Scan for the cell matching the given text and deliver its [x, y] coordinate at center. 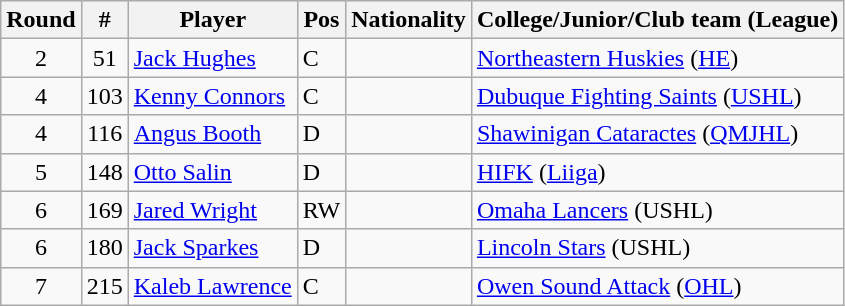
Lincoln Stars (USHL) [657, 248]
Shawinigan Cataractes (QMJHL) [657, 134]
215 [104, 286]
180 [104, 248]
Kenny Connors [212, 96]
Jack Sparkes [212, 248]
College/Junior/Club team (League) [657, 20]
2 [41, 58]
103 [104, 96]
Nationality [409, 20]
51 [104, 58]
7 [41, 286]
169 [104, 210]
HIFK (Liiga) [657, 172]
Kaleb Lawrence [212, 286]
RW [321, 210]
116 [104, 134]
Omaha Lancers (USHL) [657, 210]
Jack Hughes [212, 58]
Owen Sound Attack (OHL) [657, 286]
148 [104, 172]
Dubuque Fighting Saints (USHL) [657, 96]
5 [41, 172]
Jared Wright [212, 210]
Player [212, 20]
Round [41, 20]
Northeastern Huskies (HE) [657, 58]
Otto Salin [212, 172]
# [104, 20]
Angus Booth [212, 134]
Pos [321, 20]
